Return the [X, Y] coordinate for the center point of the cell that contains the specified text.  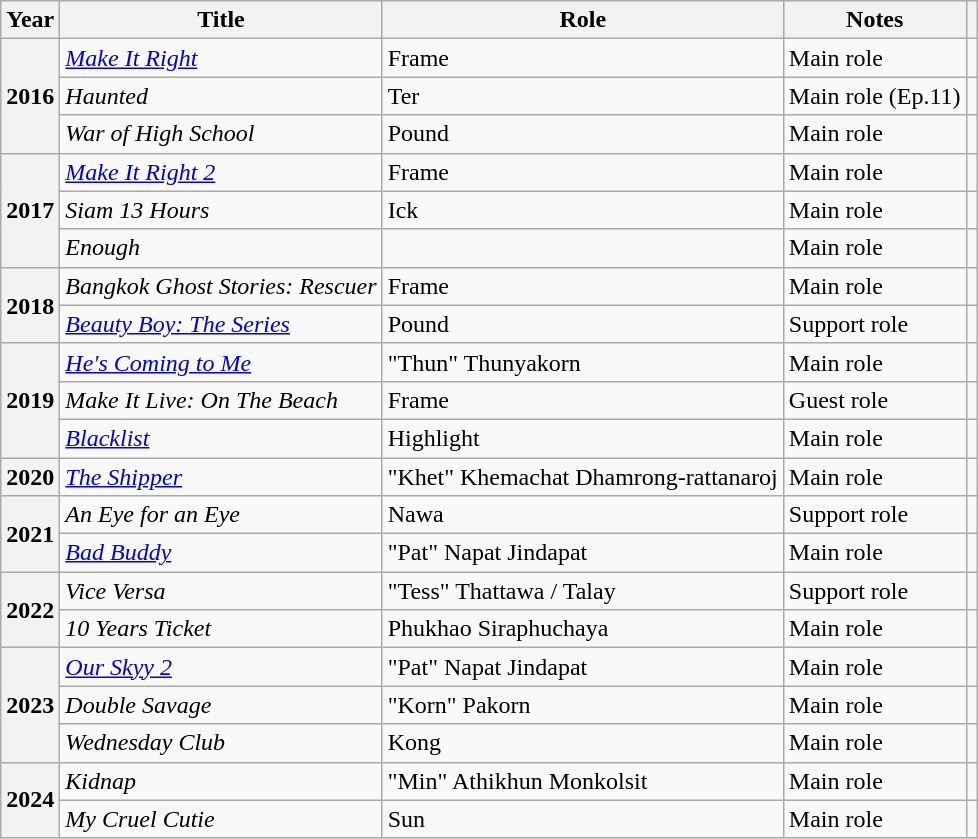
Bangkok Ghost Stories: Rescuer [221, 286]
Nawa [582, 515]
Enough [221, 248]
Siam 13 Hours [221, 210]
2017 [30, 210]
"Korn" Pakorn [582, 705]
Kidnap [221, 781]
Year [30, 20]
Main role (Ep.11) [874, 96]
Make It Right [221, 58]
Our Skyy 2 [221, 667]
Sun [582, 819]
Highlight [582, 438]
2023 [30, 705]
Blacklist [221, 438]
Haunted [221, 96]
"Khet" Khemachat Dhamrong-rattanaroj [582, 477]
He's Coming to Me [221, 362]
2024 [30, 800]
2020 [30, 477]
Ick [582, 210]
The Shipper [221, 477]
My Cruel Cutie [221, 819]
Guest role [874, 400]
Phukhao Siraphuchaya [582, 629]
Role [582, 20]
Vice Versa [221, 591]
2022 [30, 610]
Wednesday Club [221, 743]
War of High School [221, 134]
An Eye for an Eye [221, 515]
Make It Right 2 [221, 172]
Title [221, 20]
Beauty Boy: The Series [221, 324]
Ter [582, 96]
2016 [30, 96]
Bad Buddy [221, 553]
"Min" Athikhun Monkolsit [582, 781]
2021 [30, 534]
Double Savage [221, 705]
Make It Live: On The Beach [221, 400]
2019 [30, 400]
2018 [30, 305]
"Tess" Thattawa / Talay [582, 591]
Kong [582, 743]
"Thun" Thunyakorn [582, 362]
10 Years Ticket [221, 629]
Notes [874, 20]
